For the text-containing cell, return its midpoint in [x, y] coordinate format. 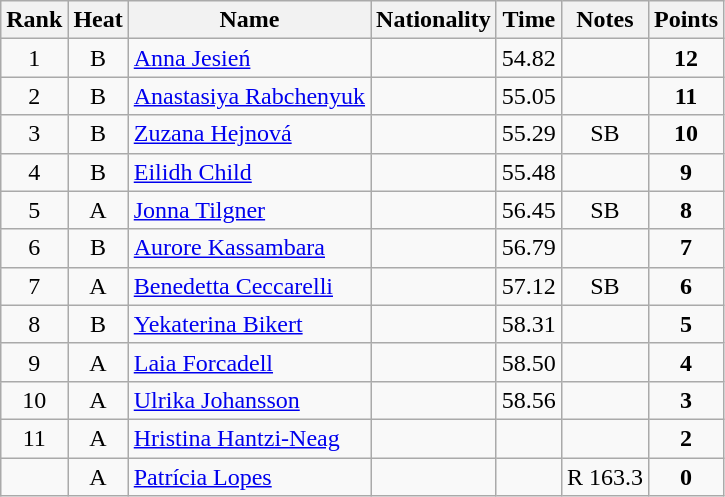
12 [686, 58]
Zuzana Hejnová [249, 134]
55.29 [528, 134]
58.31 [528, 324]
Jonna Tilgner [249, 210]
1 [34, 58]
Eilidh Child [249, 172]
Laia Forcadell [249, 362]
54.82 [528, 58]
55.48 [528, 172]
56.45 [528, 210]
Ulrika Johansson [249, 400]
Notes [604, 20]
57.12 [528, 286]
Name [249, 20]
56.79 [528, 248]
Yekaterina Bikert [249, 324]
Anastasiya Rabchenyuk [249, 96]
Heat [98, 20]
Hristina Hantzi-Neag [249, 438]
Points [686, 20]
R 163.3 [604, 477]
Rank [34, 20]
58.50 [528, 362]
0 [686, 477]
58.56 [528, 400]
Anna Jesień [249, 58]
55.05 [528, 96]
Time [528, 20]
Benedetta Ceccarelli [249, 286]
Aurore Kassambara [249, 248]
Patrícia Lopes [249, 477]
Nationality [434, 20]
